Pinpoint the cell where the given text exists, returning its (X, Y) midpoint coordinate. 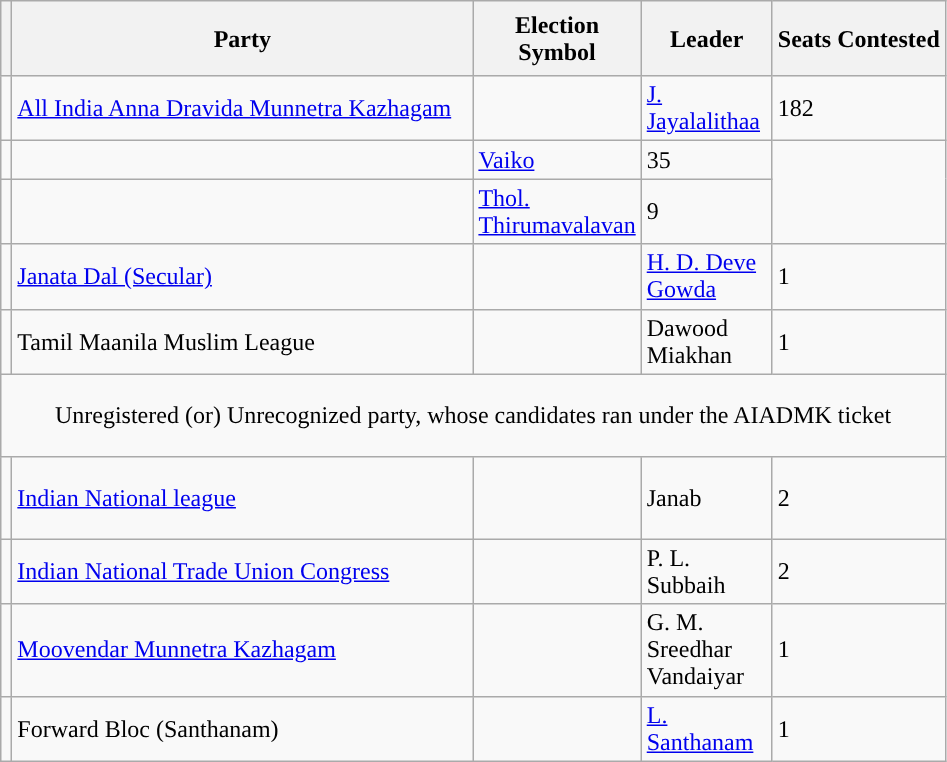
J. Jayalalithaa (706, 108)
L. Santhanam (706, 728)
Janata Dal (Secular) (242, 276)
Party (242, 38)
Vaiko (557, 160)
Dawood Miakhan (706, 342)
H. D. Deve Gowda (706, 276)
Indian National league (242, 498)
Moovendar Munnetra Kazhagam (242, 650)
Seats Contested (858, 38)
Election Symbol (557, 38)
Tamil Maanila Muslim League (242, 342)
All India Anna Dravida Munnetra Kazhagam (242, 108)
G. M. Sreedhar Vandaiyar (706, 650)
Leader (706, 38)
P. L. Subbaih (706, 572)
Unregistered (or) Unrecognized party, whose candidates ran under the AIADMK ticket (474, 415)
9 (706, 212)
182 (858, 108)
Forward Bloc (Santhanam) (242, 728)
Janab (706, 498)
Thol. Thirumavalavan (557, 212)
Indian National Trade Union Congress (242, 572)
35 (706, 160)
